Output the (X, Y) coordinate of the center of the cell containing the given text.  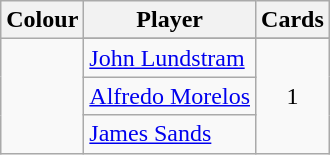
Colour (42, 20)
Player (170, 20)
John Lundstram (170, 58)
Cards (293, 20)
Alfredo Morelos (170, 96)
1 (293, 96)
James Sands (170, 134)
